Return (x, y) of the center of cell containing provided text 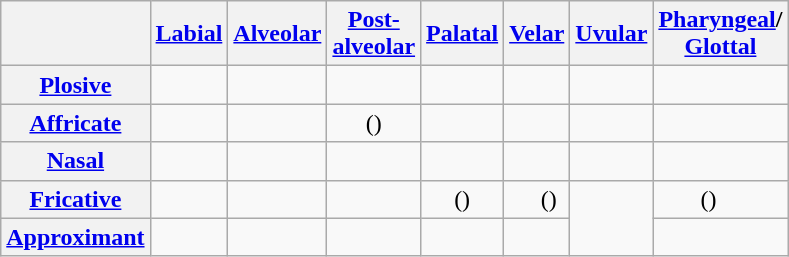
Nasal (76, 161)
Palatal (462, 34)
Post-alveolar (374, 34)
Alveolar (278, 34)
Labial (189, 34)
Pharyngeal/Glottal (720, 34)
Approximant (76, 237)
Velar (537, 34)
Plosive (76, 85)
Fricative (76, 199)
Uvular (612, 34)
Affricate (76, 123)
